Determine the (X, Y) coordinate at the center of the cell enclosing the given text.  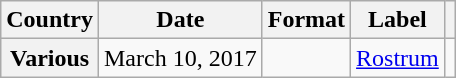
Format (306, 20)
Date (180, 20)
Various (50, 58)
Label (398, 20)
March 10, 2017 (180, 58)
Rostrum (398, 58)
Country (50, 20)
